Detect which cell encompasses the target text, then output its (x, y) center coordinate. 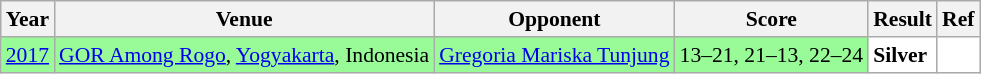
Result (902, 19)
Silver (902, 55)
Opponent (554, 19)
13–21, 21–13, 22–24 (772, 55)
Score (772, 19)
Gregoria Mariska Tunjung (554, 55)
Year (28, 19)
Venue (244, 19)
GOR Among Rogo, Yogyakarta, Indonesia (244, 55)
Ref (958, 19)
2017 (28, 55)
